Provide the [x, y] coordinate of the cell's center where the given text is located.  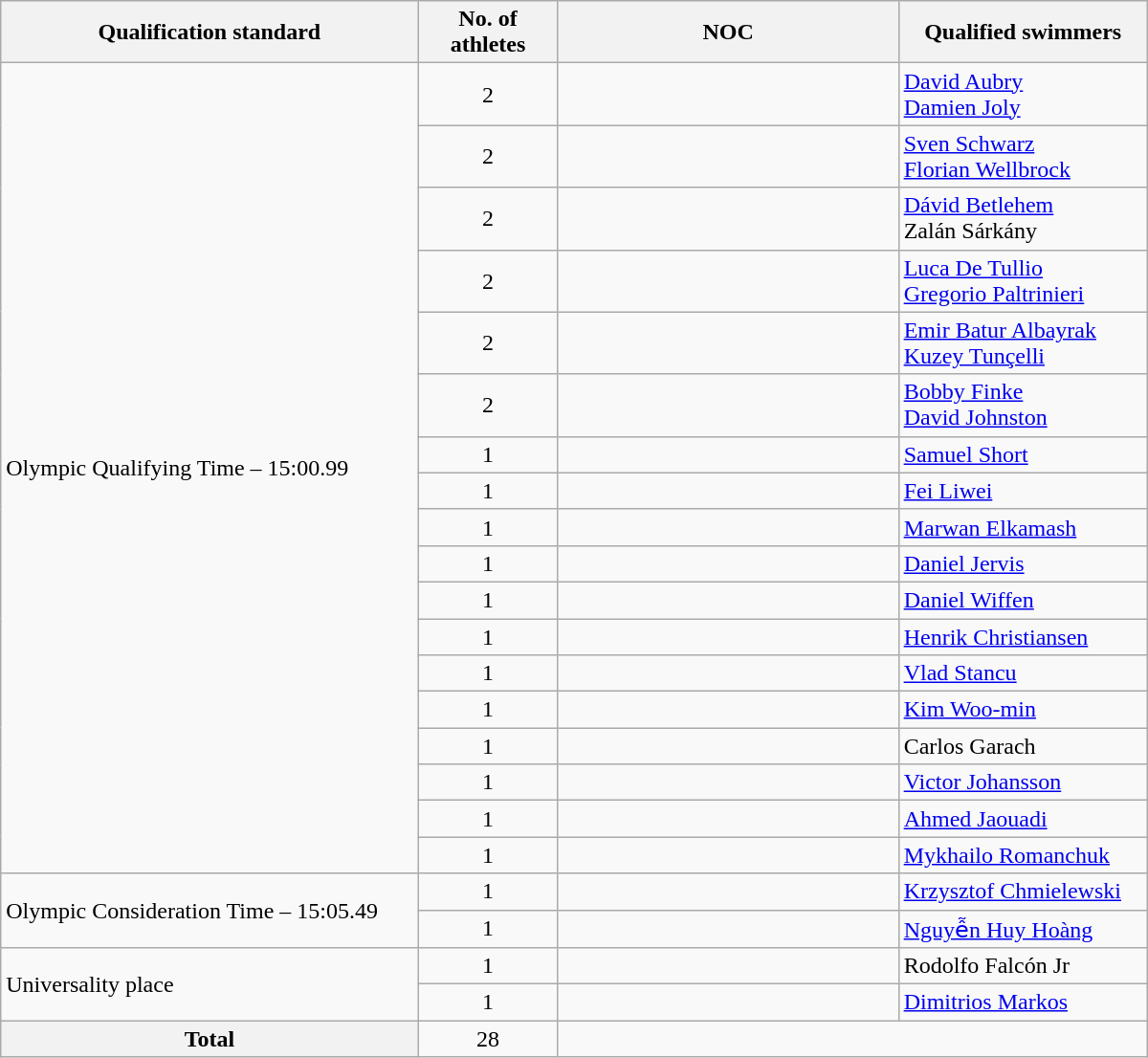
Bobby FinkeDavid Johnston [1023, 406]
Dávid BetlehemZalán Sárkány [1023, 218]
Luca De TullioGregorio Paltrinieri [1023, 281]
Olympic Consideration Time – 15:05.49 [210, 911]
Marwan Elkamash [1023, 527]
Total [210, 1039]
Victor Johansson [1023, 782]
Emir Batur AlbayrakKuzey Tunçelli [1023, 342]
Rodolfo Falcón Jr [1023, 966]
NOC [728, 33]
Krzysztof Chmielewski [1023, 892]
Vlad Stancu [1023, 673]
Daniel Jervis [1023, 563]
Qualified swimmers [1023, 33]
Universality place [210, 984]
Mykhailo Romanchuk [1023, 855]
Sven SchwarzFlorian Wellbrock [1023, 157]
Daniel Wiffen [1023, 600]
David AubryDamien Joly [1023, 94]
Samuel Short [1023, 454]
Olympic Qualifying Time – 15:00.99 [210, 469]
No. of athletes [488, 33]
Dimitrios Markos [1023, 1003]
Nguyễn Huy Hoàng [1023, 929]
Kim Woo-min [1023, 710]
Ahmed Jaouadi [1023, 819]
Henrik Christiansen [1023, 636]
28 [488, 1039]
Fei Liwei [1023, 491]
Qualification standard [210, 33]
Carlos Garach [1023, 746]
